Return the [X, Y] coordinate for the center point of the cell that contains the specified text.  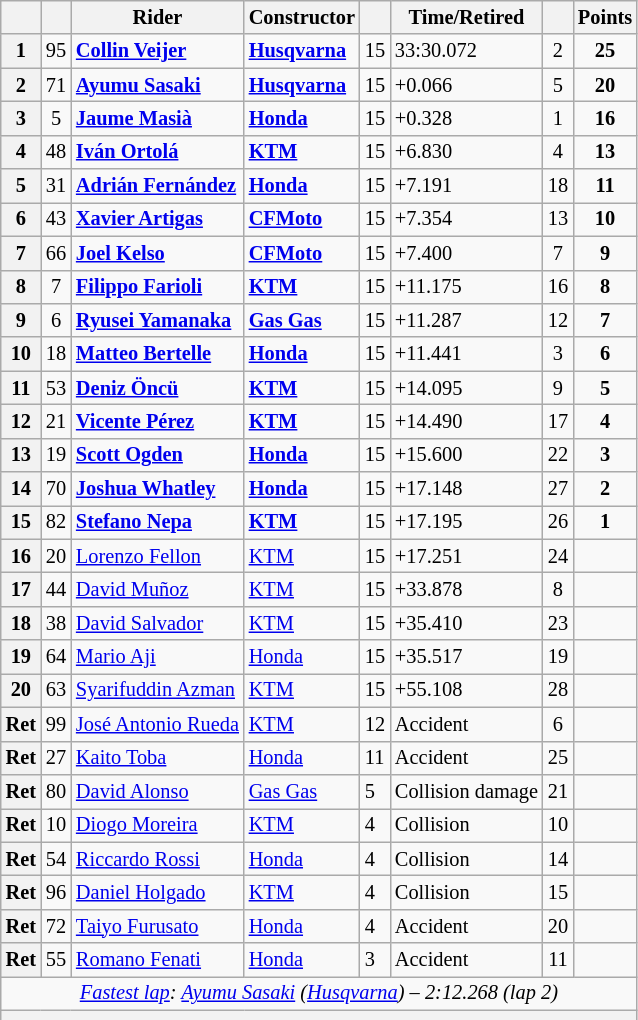
23 [558, 623]
55 [56, 960]
+33.878 [466, 589]
Time/Retired [466, 17]
99 [56, 724]
Ayumu Sasaki [158, 85]
Collision damage [466, 791]
Vicente Pérez [158, 421]
+35.410 [466, 623]
Filippo Farioli [158, 287]
Rider [158, 17]
66 [56, 253]
48 [56, 152]
Taiyo Furusato [158, 926]
22 [558, 455]
Points [605, 17]
82 [56, 522]
David Alonso [158, 791]
+11.287 [466, 320]
José Antonio Rueda [158, 724]
28 [558, 690]
David Salvador [158, 623]
Joshua Whatley [158, 489]
+11.441 [466, 354]
Kaito Toba [158, 758]
Fastest lap: Ayumu Sasaki (Husqvarna) – 2:12.268 (lap 2) [319, 993]
Constructor [302, 17]
Matteo Bertelle [158, 354]
Daniel Holgado [158, 892]
Riccardo Rossi [158, 859]
+0.328 [466, 118]
Syarifuddin Azman [158, 690]
+17.195 [466, 522]
+55.108 [466, 690]
+17.148 [466, 489]
Iván Ortolá [158, 152]
+15.600 [466, 455]
Stefano Nepa [158, 522]
72 [56, 926]
Lorenzo Fellon [158, 556]
24 [558, 556]
Deniz Öncü [158, 388]
43 [56, 219]
Joel Kelso [158, 253]
+6.830 [466, 152]
Romano Fenati [158, 960]
Ryusei Yamanaka [158, 320]
38 [56, 623]
Mario Aji [158, 657]
53 [56, 388]
54 [56, 859]
63 [56, 690]
+14.095 [466, 388]
Scott Ogden [158, 455]
+7.354 [466, 219]
31 [56, 186]
Diogo Moreira [158, 825]
Collin Veijer [158, 51]
64 [56, 657]
70 [56, 489]
33:30.072 [466, 51]
+14.490 [466, 421]
+7.400 [466, 253]
+35.517 [466, 657]
Adrián Fernández [158, 186]
+17.251 [466, 556]
80 [56, 791]
+7.191 [466, 186]
44 [56, 589]
71 [56, 85]
96 [56, 892]
+0.066 [466, 85]
Jaume Masià [158, 118]
+11.175 [466, 287]
95 [56, 51]
David Muñoz [158, 589]
Xavier Artigas [158, 219]
26 [558, 522]
